Pinpoint the cell where the given text exists, returning its [x, y] midpoint coordinate. 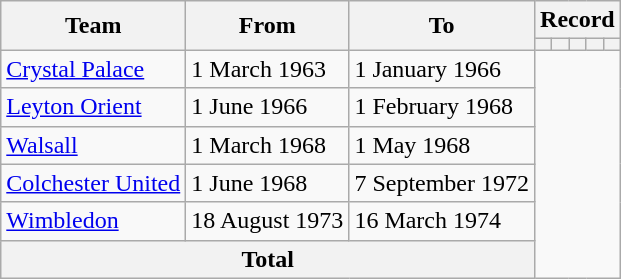
Wimbledon [94, 221]
Team [94, 26]
7 September 1972 [442, 183]
Leyton Orient [94, 107]
Walsall [94, 145]
1 March 1968 [268, 145]
1 June 1966 [268, 107]
1 February 1968 [442, 107]
1 June 1968 [268, 183]
16 March 1974 [442, 221]
Crystal Palace [94, 69]
To [442, 26]
Colchester United [94, 183]
18 August 1973 [268, 221]
1 March 1963 [268, 69]
Total [268, 259]
1 May 1968 [442, 145]
Record [578, 20]
1 January 1966 [442, 69]
From [268, 26]
